Return (X, Y) of the center of cell containing provided text 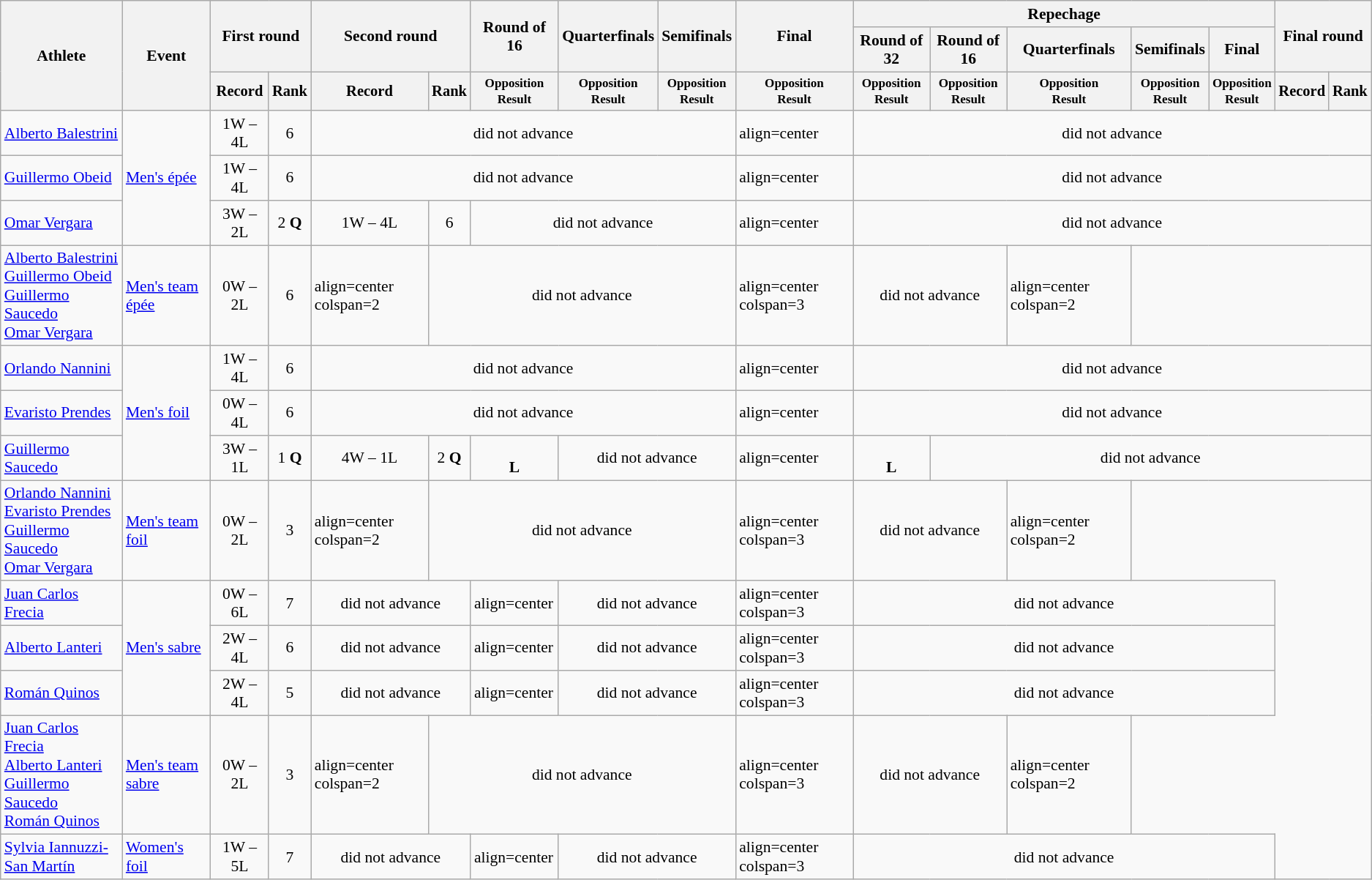
Round of 32 (891, 50)
Alberto BalestriniGuillermo ObeidGuillermo SaucedoOmar Vergara (61, 296)
Women's foil (167, 857)
Juan Carlos Frecia (61, 603)
Omar Vergara (61, 223)
4W – 1L (370, 458)
Athlete (61, 56)
Men's épée (167, 179)
Juan Carlos FreciaAlberto LanteriGuillermo SaucedoRomán Quinos (61, 775)
Men's team foil (167, 531)
0W – 6L (240, 603)
Guillermo Obeid (61, 179)
Men's foil (167, 413)
Men's team sabre (167, 775)
Guillermo Saucedo (61, 458)
Men's sabre (167, 649)
5 (290, 693)
Event (167, 56)
Final round (1323, 37)
3W – 2L (240, 223)
Men's team épée (167, 296)
Román Quinos (61, 693)
Alberto Balestrini (61, 133)
1W – 5L (240, 857)
1 Q (290, 458)
Sylvia Iannuzzi-San Martín (61, 857)
Second round (391, 37)
0W – 4L (240, 413)
3W – 1L (240, 458)
Orlando NanniniEvaristo PrendesGuillermo SaucedoOmar Vergara (61, 531)
Evaristo Prendes (61, 413)
Repechage (1064, 14)
Orlando Nannini (61, 369)
First round (260, 37)
Alberto Lanteri (61, 649)
